Extract the [x, y] coordinate from the center of the cell holding the provided text.  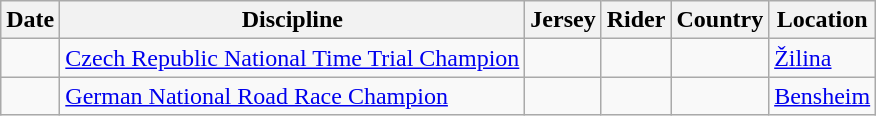
Discipline [292, 20]
Rider [636, 20]
Bensheim [822, 96]
Žilina [822, 58]
German National Road Race Champion [292, 96]
Jersey [563, 20]
Date [30, 20]
Location [822, 20]
Country [720, 20]
Czech Republic National Time Trial Champion [292, 58]
